Pinpoint the cell where the given text exists, returning its (x, y) midpoint coordinate. 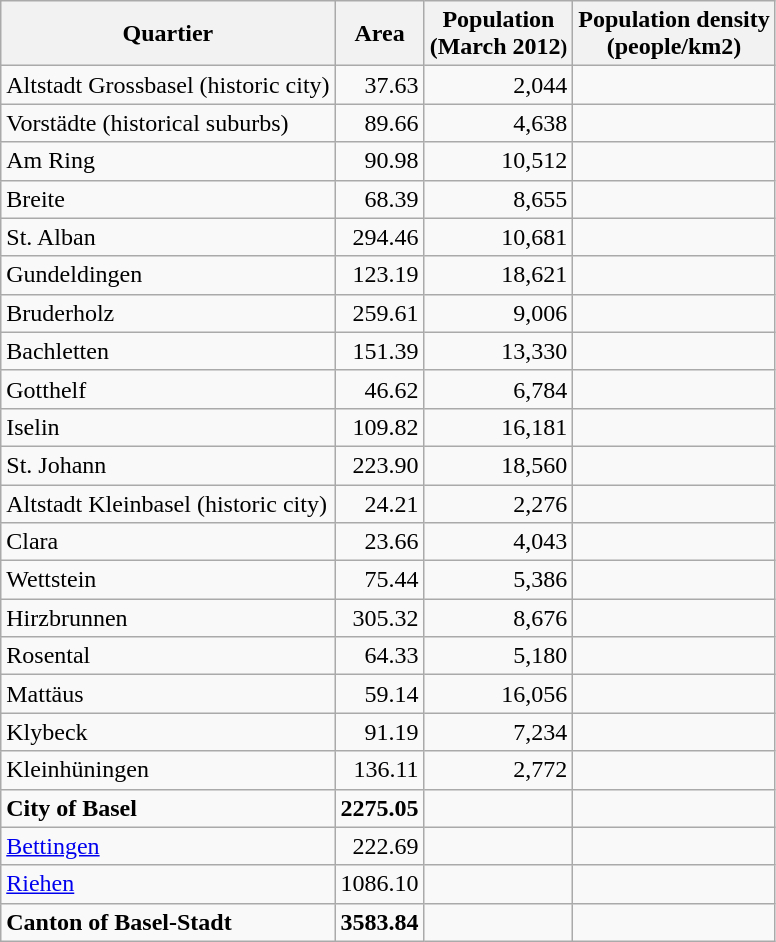
90.98 (380, 161)
Iselin (168, 427)
Population (March 2012) (498, 34)
Bettingen (168, 846)
10,512 (498, 161)
64.33 (380, 656)
St. Alban (168, 237)
Hirzbrunnen (168, 618)
Area (380, 34)
1086.10 (380, 884)
223.90 (380, 465)
St. Johann (168, 465)
89.66 (380, 123)
4,638 (498, 123)
Wettstein (168, 580)
18,560 (498, 465)
109.82 (380, 427)
136.11 (380, 770)
Altstadt Kleinbasel (historic city) (168, 503)
Bruderholz (168, 313)
222.69 (380, 846)
13,330 (498, 351)
Klybeck (168, 732)
37.63 (380, 85)
8,655 (498, 199)
Clara (168, 542)
16,056 (498, 694)
305.32 (380, 618)
6,784 (498, 389)
Gotthelf (168, 389)
75.44 (380, 580)
Bachletten (168, 351)
91.19 (380, 732)
151.39 (380, 351)
4,043 (498, 542)
Mattäus (168, 694)
2,044 (498, 85)
Kleinhüningen (168, 770)
123.19 (380, 275)
9,006 (498, 313)
46.62 (380, 389)
23.66 (380, 542)
City of Basel (168, 808)
Riehen (168, 884)
8,676 (498, 618)
7,234 (498, 732)
Canton of Basel-Stadt (168, 922)
Population density (people/km2) (674, 34)
3583.84 (380, 922)
Altstadt Grossbasel (historic city) (168, 85)
5,180 (498, 656)
2,276 (498, 503)
2,772 (498, 770)
18,621 (498, 275)
59.14 (380, 694)
2275.05 (380, 808)
16,181 (498, 427)
24.21 (380, 503)
Rosental (168, 656)
5,386 (498, 580)
Am Ring (168, 161)
Gundeldingen (168, 275)
294.46 (380, 237)
Breite (168, 199)
68.39 (380, 199)
Quartier (168, 34)
10,681 (498, 237)
259.61 (380, 313)
Vorstädte (historical suburbs) (168, 123)
